Locate the cell with the specified text and output its (X, Y) center coordinate. 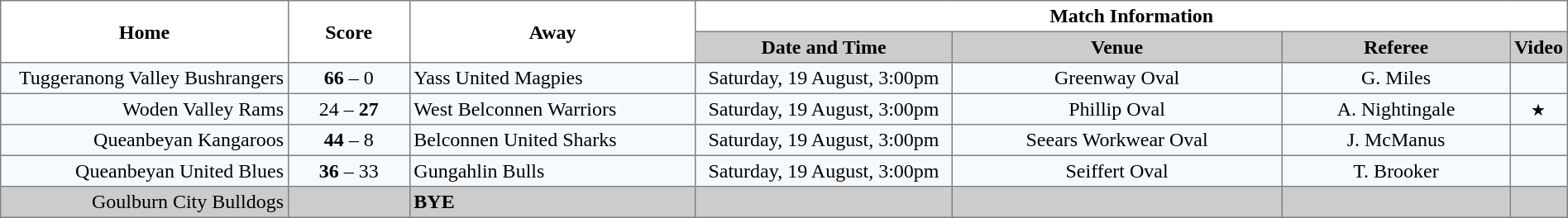
Gungahlin Bulls (552, 171)
36 – 33 (349, 171)
Match Information (1131, 17)
Away (552, 31)
J. McManus (1396, 140)
Venue (1117, 47)
Seears Workwear Oval (1117, 140)
44 – 8 (349, 140)
Date and Time (824, 47)
West Belconnen Warriors (552, 109)
Tuggeranong Valley Bushrangers (144, 78)
G. Miles (1396, 78)
Queanbeyan Kangaroos (144, 140)
Home (144, 31)
Greenway Oval (1117, 78)
66 – 0 (349, 78)
Video (1539, 47)
Score (349, 31)
Phillip Oval (1117, 109)
Seiffert Oval (1117, 171)
A. Nightingale (1396, 109)
Woden Valley Rams (144, 109)
24 – 27 (349, 109)
T. Brooker (1396, 171)
Referee (1396, 47)
Queanbeyan United Blues (144, 171)
BYE (552, 202)
Yass United Magpies (552, 78)
Belconnen United Sharks (552, 140)
★ (1539, 109)
Goulburn City Bulldogs (144, 202)
